For the text-containing cell, return its midpoint in [X, Y] coordinate format. 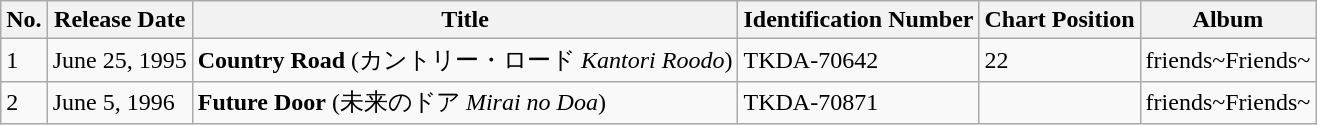
Release Date [120, 20]
TKDA-70642 [858, 60]
Chart Position [1060, 20]
No. [24, 20]
Title [465, 20]
June 5, 1996 [120, 102]
22 [1060, 60]
1 [24, 60]
2 [24, 102]
Identification Number [858, 20]
Country Road (カントリー・ロード Kantori Roodo) [465, 60]
TKDA-70871 [858, 102]
Future Door (未来のドア Mirai no Doa) [465, 102]
Album [1228, 20]
June 25, 1995 [120, 60]
